Extract the [X, Y] coordinate from the center of the cell holding the provided text.  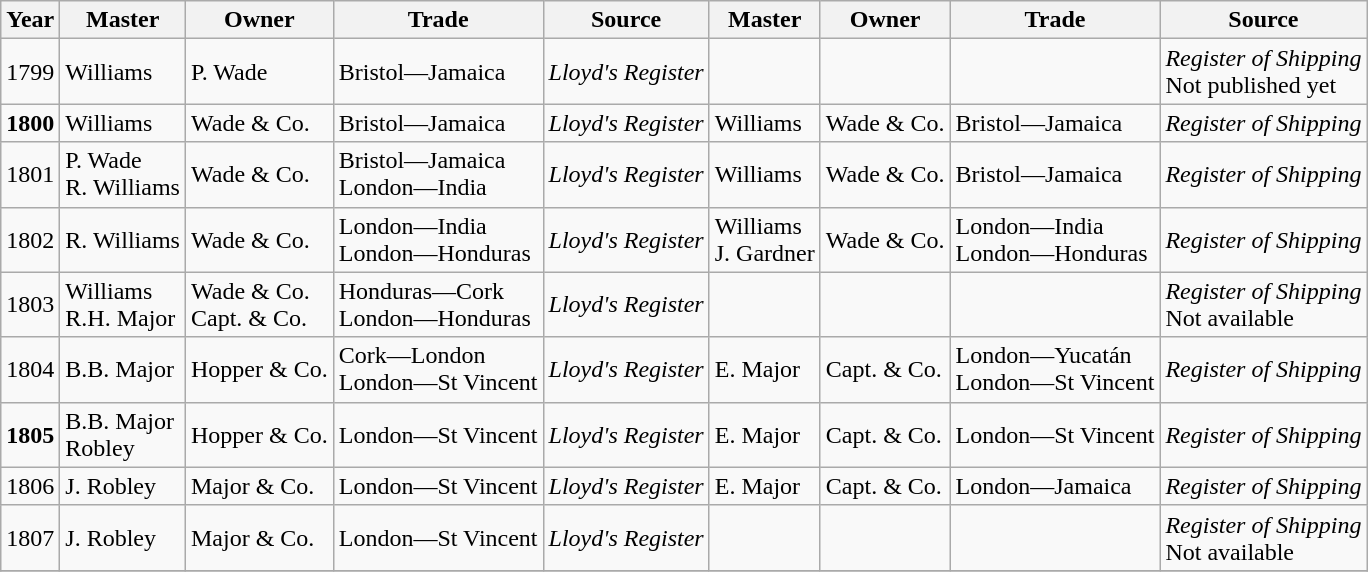
1801 [30, 174]
1806 [30, 486]
Cork—LondonLondon—St Vincent [438, 370]
P. Wade [259, 72]
1804 [30, 370]
B.B. MajorRobley [123, 434]
P. WadeR. Williams [123, 174]
1802 [30, 240]
1799 [30, 72]
1807 [30, 538]
Wade & Co.Capt. & Co. [259, 304]
1805 [30, 434]
WilliamsR.H. Major [123, 304]
Bristol—JamaicaLondon—India [438, 174]
R. Williams [123, 240]
London—YucatánLondon—St Vincent [1055, 370]
Honduras—CorkLondon—Honduras [438, 304]
Year [30, 20]
B.B. Major [123, 370]
1800 [30, 123]
1803 [30, 304]
London—Jamaica [1055, 486]
Register of ShippingNot published yet [1264, 72]
WilliamsJ. Gardner [764, 240]
